Capture the cell that displays the provided text and extract its (x, y) central coordinate. 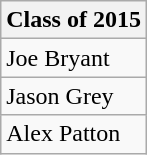
Joe Bryant (74, 58)
Class of 2015 (74, 20)
Jason Grey (74, 96)
Alex Patton (74, 134)
